Locate the cell with the specified text and output its [x, y] center coordinate. 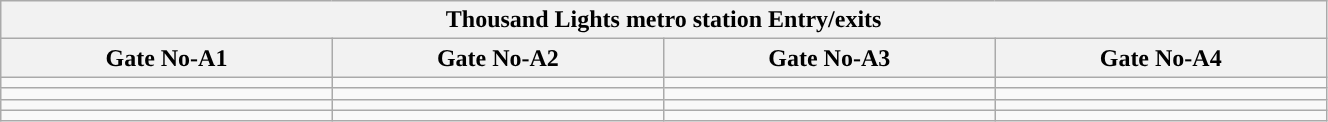
Gate No-A3 [830, 58]
Thousand Lights metro station Entry/exits [664, 20]
Gate No-A4 [1160, 58]
Gate No-A2 [498, 58]
Gate No-A1 [166, 58]
